Search for the cell housing the specified text and yield its (X, Y) center coordinate. 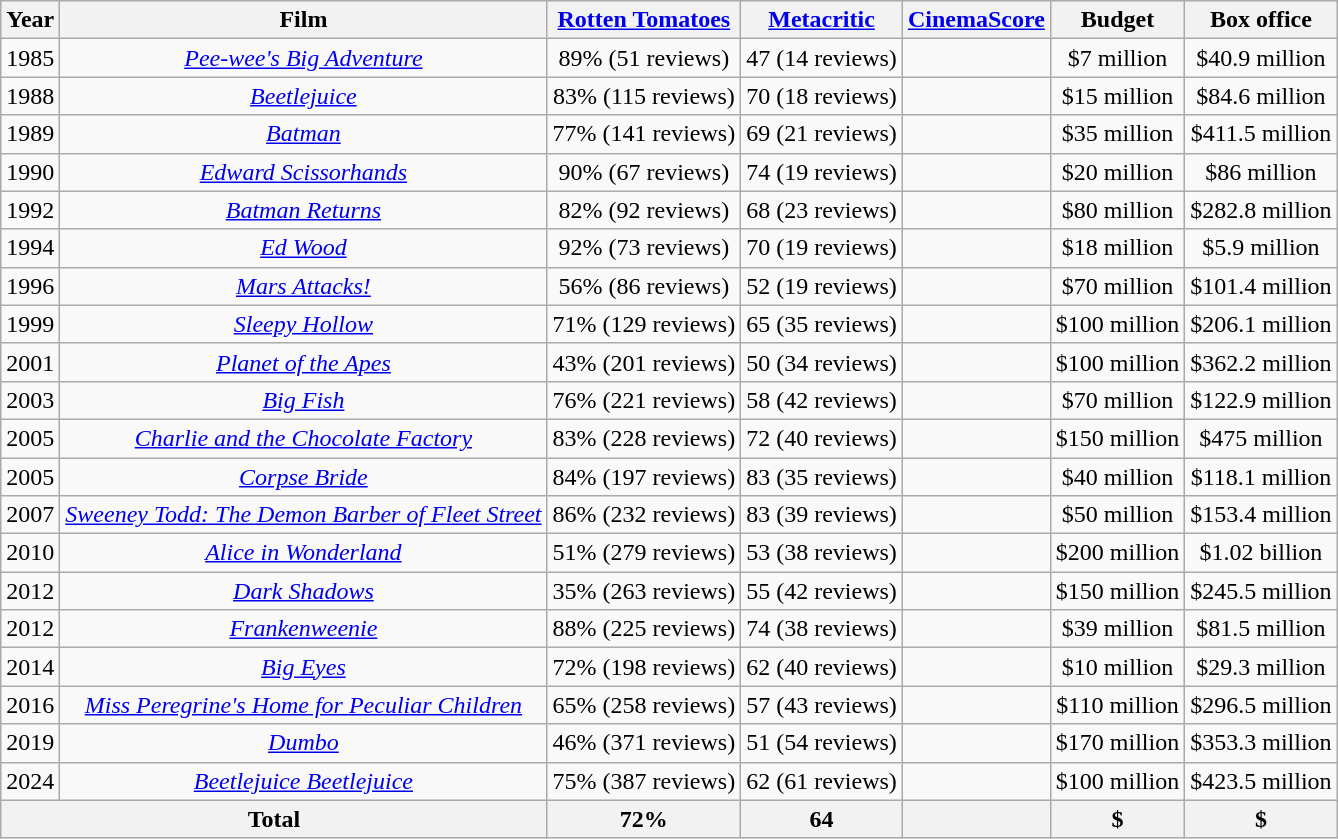
Mars Attacks! (304, 286)
$475 million (1261, 438)
72% (198 reviews) (644, 667)
$245.5 million (1261, 591)
1990 (30, 172)
2024 (30, 781)
$118.1 million (1261, 477)
84% (197 reviews) (644, 477)
74 (38 reviews) (822, 629)
Planet of the Apes (304, 362)
CinemaScore (976, 20)
$39 million (1117, 629)
1999 (30, 324)
77% (141 reviews) (644, 134)
82% (92 reviews) (644, 210)
Ed Wood (304, 248)
2010 (30, 553)
76% (221 reviews) (644, 400)
$200 million (1117, 553)
$18 million (1117, 248)
2003 (30, 400)
Sleepy Hollow (304, 324)
56% (86 reviews) (644, 286)
Charlie and the Chocolate Factory (304, 438)
35% (263 reviews) (644, 591)
$40.9 million (1261, 58)
Batman (304, 134)
Alice in Wonderland (304, 553)
88% (225 reviews) (644, 629)
Dark Shadows (304, 591)
65% (258 reviews) (644, 705)
Film (304, 20)
$7 million (1117, 58)
Year (30, 20)
2014 (30, 667)
72% (644, 819)
$50 million (1117, 515)
Rotten Tomatoes (644, 20)
89% (51 reviews) (644, 58)
51 (54 reviews) (822, 743)
Total (274, 819)
$170 million (1117, 743)
$5.9 million (1261, 248)
$423.5 million (1261, 781)
$362.2 million (1261, 362)
92% (73 reviews) (644, 248)
Beetlejuice Beetlejuice (304, 781)
$81.5 million (1261, 629)
70 (19 reviews) (822, 248)
1989 (30, 134)
72 (40 reviews) (822, 438)
Big Fish (304, 400)
$86 million (1261, 172)
1988 (30, 96)
71% (129 reviews) (644, 324)
53 (38 reviews) (822, 553)
$101.4 million (1261, 286)
Frankenweenie (304, 629)
$29.3 million (1261, 667)
65 (35 reviews) (822, 324)
74 (19 reviews) (822, 172)
90% (67 reviews) (644, 172)
2019 (30, 743)
55 (42 reviews) (822, 591)
2001 (30, 362)
Big Eyes (304, 667)
Pee-wee's Big Adventure (304, 58)
83 (39 reviews) (822, 515)
1996 (30, 286)
1992 (30, 210)
83% (228 reviews) (644, 438)
Dumbo (304, 743)
Budget (1117, 20)
$122.9 million (1261, 400)
Miss Peregrine's Home for Peculiar Children (304, 705)
$20 million (1117, 172)
62 (40 reviews) (822, 667)
1985 (30, 58)
$411.5 million (1261, 134)
46% (371 reviews) (644, 743)
69 (21 reviews) (822, 134)
52 (19 reviews) (822, 286)
$84.6 million (1261, 96)
$1.02 billion (1261, 553)
Metacritic (822, 20)
75% (387 reviews) (644, 781)
$15 million (1117, 96)
83 (35 reviews) (822, 477)
$10 million (1117, 667)
51% (279 reviews) (644, 553)
$153.4 million (1261, 515)
86% (232 reviews) (644, 515)
58 (42 reviews) (822, 400)
$110 million (1117, 705)
1994 (30, 248)
50 (34 reviews) (822, 362)
$35 million (1117, 134)
83% (115 reviews) (644, 96)
$282.8 million (1261, 210)
Beetlejuice (304, 96)
Box office (1261, 20)
70 (18 reviews) (822, 96)
$206.1 million (1261, 324)
43% (201 reviews) (644, 362)
Edward Scissorhands (304, 172)
$40 million (1117, 477)
47 (14 reviews) (822, 58)
$353.3 million (1261, 743)
68 (23 reviews) (822, 210)
Corpse Bride (304, 477)
Batman Returns (304, 210)
Sweeney Todd: The Demon Barber of Fleet Street (304, 515)
2016 (30, 705)
2007 (30, 515)
64 (822, 819)
62 (61 reviews) (822, 781)
$80 million (1117, 210)
$296.5 million (1261, 705)
57 (43 reviews) (822, 705)
